Determine the [X, Y] coordinate at the center of the cell enclosing the given text.  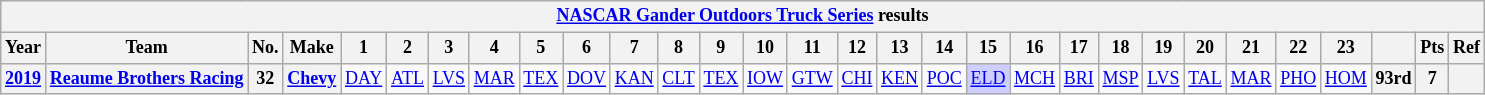
21 [1251, 48]
Make [312, 48]
10 [766, 48]
PHO [1298, 78]
3 [448, 48]
POC [944, 78]
CHI [857, 78]
2019 [24, 78]
2 [408, 48]
Ref [1467, 48]
18 [1120, 48]
ATL [408, 78]
Year [24, 48]
13 [900, 48]
14 [944, 48]
KAN [634, 78]
15 [988, 48]
5 [541, 48]
20 [1205, 48]
8 [678, 48]
32 [266, 78]
MCH [1035, 78]
93rd [1394, 78]
No. [266, 48]
17 [1078, 48]
KEN [900, 78]
BRI [1078, 78]
19 [1164, 48]
Team [146, 48]
4 [494, 48]
GTW [812, 78]
DAY [364, 78]
12 [857, 48]
CLT [678, 78]
Reaume Brothers Racing [146, 78]
6 [587, 48]
1 [364, 48]
MSP [1120, 78]
16 [1035, 48]
11 [812, 48]
ELD [988, 78]
23 [1346, 48]
NASCAR Gander Outdoors Truck Series results [742, 16]
9 [721, 48]
22 [1298, 48]
Pts [1432, 48]
Chevy [312, 78]
TAL [1205, 78]
DOV [587, 78]
HOM [1346, 78]
IOW [766, 78]
